Provide the [X, Y] coordinate of the cell's center where the given text is located.  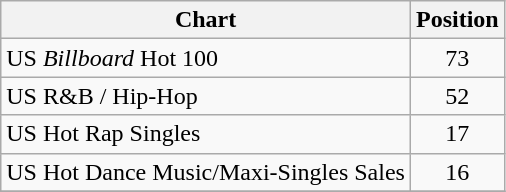
US Hot Dance Music/Maxi-Singles Sales [206, 172]
17 [457, 134]
US R&B / Hip-Hop [206, 96]
52 [457, 96]
16 [457, 172]
US Hot Rap Singles [206, 134]
Position [457, 20]
US Billboard Hot 100 [206, 58]
73 [457, 58]
Chart [206, 20]
